Detect which cell encompasses the target text, then output its (X, Y) center coordinate. 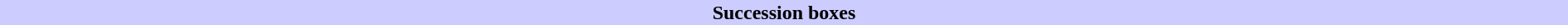
Succession boxes (784, 12)
